Identify which cell holds the provided text, then report its (X, Y) central coordinate. 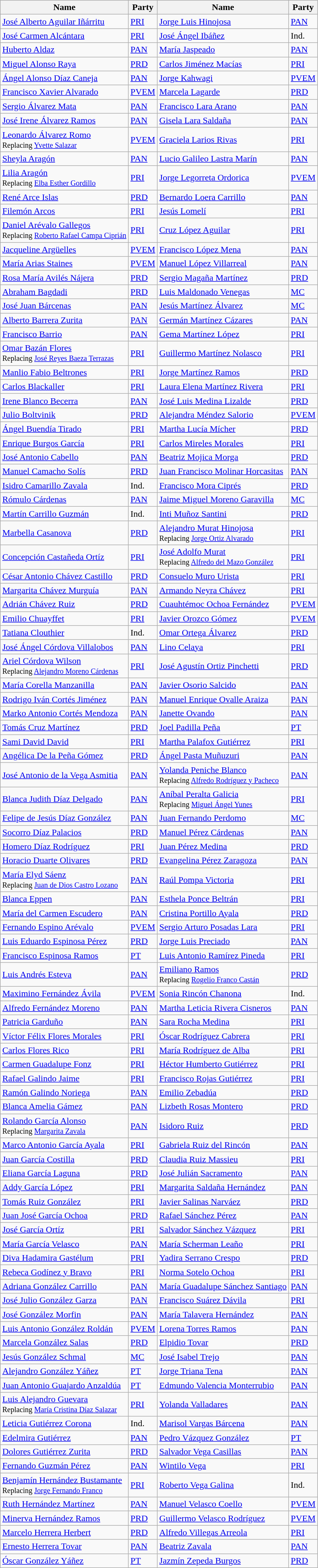
Sami David David (65, 742)
Angélica De la Peña Gómez (65, 756)
Jazmín Zepeda Burgos (223, 1561)
Ernesto Herrera Tovar (65, 1546)
Juan Fernando Perdomo (223, 818)
Luis Antonio González Roldán (65, 1329)
Jorge Kahwagi (223, 78)
Tomás Ruiz González (65, 1202)
José Adolfo MuratReplacing Alfredo del Mazo González (223, 557)
Carmen Guadalupe Fonz (65, 1064)
Alejandro Murat HinojosaReplacing Jorge Ortiz Alvarado (223, 533)
Germán Martínez Cázares (223, 320)
Ariel Córdova WilsonReplacing Alejandro Moreno Cárdenas (65, 666)
Juan Francisco Molinar Horcasitas (223, 471)
Aníbal Peralta GaliciaReplacing Miguel Ángel Yunes (223, 799)
Marcelo Herrera Herbert (65, 1532)
Sonia Rincón Chanona (223, 994)
Alejandra Méndez Salorio (223, 415)
Isidro Camarillo Zavala (65, 486)
María Scherman Leaño (223, 1244)
María Corella Manzanilla (65, 685)
Alfredo Villegas Arreola (223, 1532)
María Jaspeado (223, 50)
Rebeca Godínez y Bravo (65, 1272)
Juan José García Ochoa (65, 1216)
Graciela Larios Rivas (223, 140)
Irene Blanco Becerra (65, 401)
Óscar Rodríguez Cabrera (223, 1036)
Manlio Fabio Beltrones (65, 372)
Bernardo Loera Carrillo (223, 197)
Cruz López Aguilar (223, 230)
César Antonio Chávez Castillo (65, 576)
Francisco Suárez Dávila (223, 1300)
Víctor Félix Flores Morales (65, 1036)
Sergio Álvarez Mata (65, 106)
Francisco Rojas Gutiérrez (223, 1078)
Jesús Martínez Álvarez (223, 306)
Beatriz Zavala (223, 1546)
Abraham Bagdadi (65, 292)
Yolanda Peniche BlancoReplacing Alfredo Rodríguez y Pacheco (223, 775)
Carlos Flores Rico (65, 1050)
Óscar González Yáñez (65, 1561)
Jorge Luis Preciado (223, 941)
Tatiana Clouthier (65, 633)
Marcela Lagarde (223, 92)
Felipe de Jesús Díaz González (65, 818)
Carlos Mireles Morales (223, 443)
Margarita Saldaña Hernández (223, 1187)
Marbella Casanova (65, 533)
Fernando Guzmán Pérez (65, 1466)
Tomás Cruz Martínez (65, 728)
Martha Leticia Rivera Cisneros (223, 1008)
María Arias Staines (65, 264)
Huberto Aldaz (65, 50)
Dolores Gutiérrez Zurita (65, 1452)
José Antonio Cabello (65, 457)
José Ángel Córdova Villalobos (65, 647)
Diva Hadamira Gastélum (65, 1258)
Pedro Vázquez González (223, 1438)
Cristina Portillo Ayala (223, 913)
Martha Palafox Gutiérrez (223, 742)
Benjamín Hernández BustamanteReplacing Jorge Fernando Franco (65, 1485)
Juan García Costilla (65, 1159)
Edelmira Gutiérrez (65, 1438)
Javier Osorio Salcido (223, 685)
Rafael Sánchez Pérez (223, 1216)
Esthela Ponce Beltrán (223, 899)
José Alberto Aguilar Iñárritu (65, 22)
María Guadalupe Sánchez Santiago (223, 1286)
Emilio Zebadúa (223, 1092)
Edmundo Valencia Monterrubio (223, 1385)
Francisco López Mena (223, 249)
Martha Lucía Mícher (223, 429)
Luis Antonio Ramírez Pineda (223, 955)
Jacqueline Argüelles (65, 249)
Armando Neyra Chávez (223, 590)
Rodrigo Iván Cortés Jiménez (65, 699)
Guillermo Martínez Nolasco (223, 353)
Luis Andrés Esteva (65, 975)
Manuel Enrique Ovalle Araiza (223, 699)
Alejandro González Yáñez (65, 1371)
Sergio Magaña Martínez (223, 278)
José Julio González Garza (65, 1300)
Inti Muñoz Santini (223, 514)
Patricia Garduño (65, 1022)
José Ángel Ibáñez (223, 36)
Blanca Judith Díaz Delgado (65, 799)
Javier Orozco Gómez (223, 618)
Minerva Hernández Ramos (65, 1518)
Addy García López (65, 1187)
María del Carmen Escudero (65, 913)
Omar Ortega Álvarez (223, 633)
José Irene Álvarez Ramos (65, 120)
Rafael Galindo Jaime (65, 1078)
Salvador Sánchez Vázquez (223, 1230)
Guillermo Velasco Rodríguez (223, 1518)
Luis Maldonado Venegas (223, 292)
José González Morfin (65, 1314)
Adrián Chávez Ruiz (65, 604)
Roberto Vega Galina (223, 1485)
Salvador Vega Casillas (223, 1452)
Francisco Lara Arano (223, 106)
Claudia Ruiz Massieu (223, 1159)
Leticia Gutiérrez Corona (65, 1423)
Ramón Galindo Noriega (65, 1092)
María García Velasco (65, 1244)
Ángel Pasta Muñuzuri (223, 756)
Blanca Amelia Gámez (65, 1107)
Lucio Galileo Lastra Marín (223, 159)
Joel Padilla Peña (223, 728)
José Luis Medina Lizalde (223, 401)
Margarita Chávez Murguía (65, 590)
Marco Antonio García Ayala (65, 1145)
Jesús González Schmal (65, 1357)
Emilio Chuayffet (65, 618)
Alberto Barrera Zurita (65, 320)
Horacio Duarte Olivares (65, 860)
Lino Celaya (223, 647)
Jorge Martínez Ramos (223, 372)
Luis Eduardo Espinosa Pérez (65, 941)
Daniel Arévalo GallegosReplacing Roberto Rafael Campa Ciprián (65, 230)
Francisco Xavier Alvarado (65, 92)
Luis Alejandro GuevaraReplacing María Cristina Díaz Salazar (65, 1404)
Marcela González Salas (65, 1343)
Norma Sotelo Ochoa (223, 1272)
María Elyd SáenzReplacing Juan de Dios Castro Lozano (65, 880)
Socorro Díaz Palacios (65, 832)
Emiliano RamosReplacing Rogelio Franco Castán (223, 975)
Lilia AragónReplacing Elba Esther Gordillo (65, 177)
Leonardo Álvarez RomoReplacing Yvette Salazar (65, 140)
Jorge Triana Tena (223, 1371)
Adriana González Carrillo (65, 1286)
Martín Carrillo Guzmán (65, 514)
Blanca Eppen (65, 899)
Enrique Burgos García (65, 443)
Eliana García Laguna (65, 1173)
Carlos Blackaller (65, 386)
Yadira Serrano Crespo (223, 1258)
Héctor Humberto Gutiérrez (223, 1064)
Filemón Arcos (65, 211)
Rómulo Cárdenas (65, 500)
Julio Boltvinik (65, 415)
René Arce Islas (65, 197)
Jesús Lomelí (223, 211)
José Isabel Trejo (223, 1357)
Sara Rocha Medina (223, 1022)
Fernando Espino Arévalo (65, 927)
Laura Elena Martínez Rivera (223, 386)
Consuelo Muro Urista (223, 576)
Gabriela Ruiz del Rincón (223, 1145)
Marisol Vargas Bárcena (223, 1423)
Francisco Barrio (65, 334)
Miguel Alonso Raya (65, 64)
Gema Martínez López (223, 334)
Ángel Alonso Díaz Caneja (65, 78)
Lorena Torres Ramos (223, 1329)
José García Ortíz (65, 1230)
Cuauhtémoc Ochoa Fernández (223, 604)
Francisco Espinosa Ramos (65, 955)
Manuel Pérez Cárdenas (223, 832)
José Agustín Ortiz Pinchetti (223, 666)
Ángel Buendía Tirado (65, 429)
Sergio Arturo Posadas Lara (223, 927)
María Talavera Hernández (223, 1314)
Beatriz Mojica Morga (223, 457)
Ruth Hernández Martínez (65, 1504)
Manuel Velasco Coello (223, 1504)
Jaime Miguel Moreno Garavilla (223, 500)
Rolando García AlonsoReplacing Margarita Zavala (65, 1126)
José Julián Sacramento (223, 1173)
Sheyla Aragón (65, 159)
Javier Salinas Narváez (223, 1202)
Francisco Mora Ciprés (223, 486)
Concepción Castañeda Ortíz (65, 557)
Alfredo Fernández Moreno (65, 1008)
José Antonio de la Vega Asmitia (65, 775)
Marko Antonio Cortés Mendoza (65, 713)
Elpidio Tovar (223, 1343)
Wintilo Vega (223, 1466)
Isidoro Ruiz (223, 1126)
Rosa María Avilés Nájera (65, 278)
Gisela Lara Saldaña (223, 120)
Yolanda Valladares (223, 1404)
Evangelina Pérez Zaragoza (223, 860)
Homero Díaz Rodríguez (65, 846)
José Juan Bárcenas (65, 306)
María Rodríguez de Alba (223, 1050)
Lizbeth Rosas Montero (223, 1107)
Juan Pérez Medina (223, 846)
Juan Antonio Guajardo Anzaldúa (65, 1385)
Maximino Fernández Ávila (65, 994)
Jorge Luis Hinojosa (223, 22)
Manuel López Villarreal (223, 264)
Carlos Jiménez Macías (223, 64)
Omar Bazán FloresReplacing José Reyes Baeza Terrazas (65, 353)
Manuel Camacho Solís (65, 471)
Raúl Pompa Victoria (223, 880)
Janette Ovando (223, 713)
Jorge Legorreta Ordorica (223, 177)
José Carmen Alcántara (65, 36)
